Scan for the cell matching the given text and deliver its (X, Y) coordinate at center. 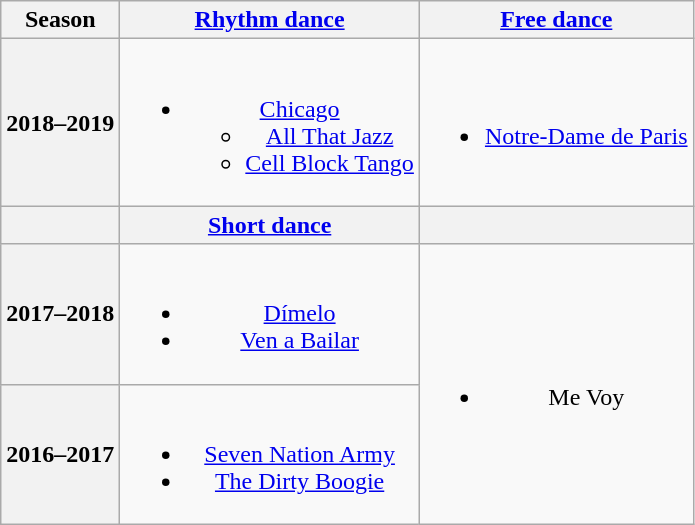
Notre-Dame de Paris (556, 122)
Season (60, 20)
2016–2017 (60, 454)
Seven Nation Army The Dirty Boogie (270, 454)
Short dance (270, 225)
Chicago All That Jazz Cell Block Tango (270, 122)
Dímelo Ven a Bailar (270, 314)
2017–2018 (60, 314)
2018–2019 (60, 122)
Free dance (556, 20)
Rhythm dance (270, 20)
Me Voy (556, 384)
